Extract the (x, y) coordinate from the center of the cell holding the provided text.  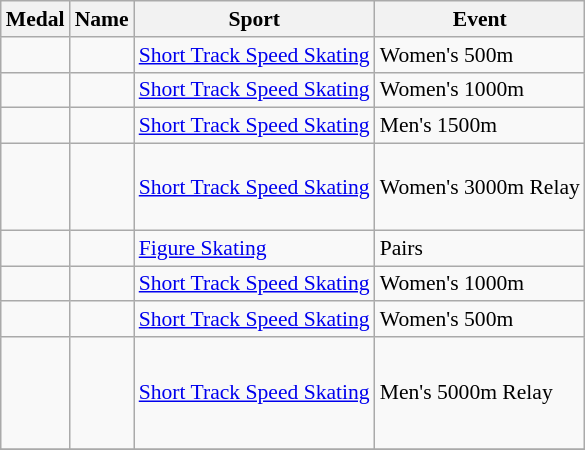
Name (102, 19)
Men's 1500m (480, 126)
Event (480, 19)
Sport (254, 19)
Men's 5000m Relay (480, 393)
Women's 3000m Relay (480, 188)
Figure Skating (254, 248)
Medal (36, 19)
Pairs (480, 248)
